Identify which cell holds the provided text, then report its (X, Y) central coordinate. 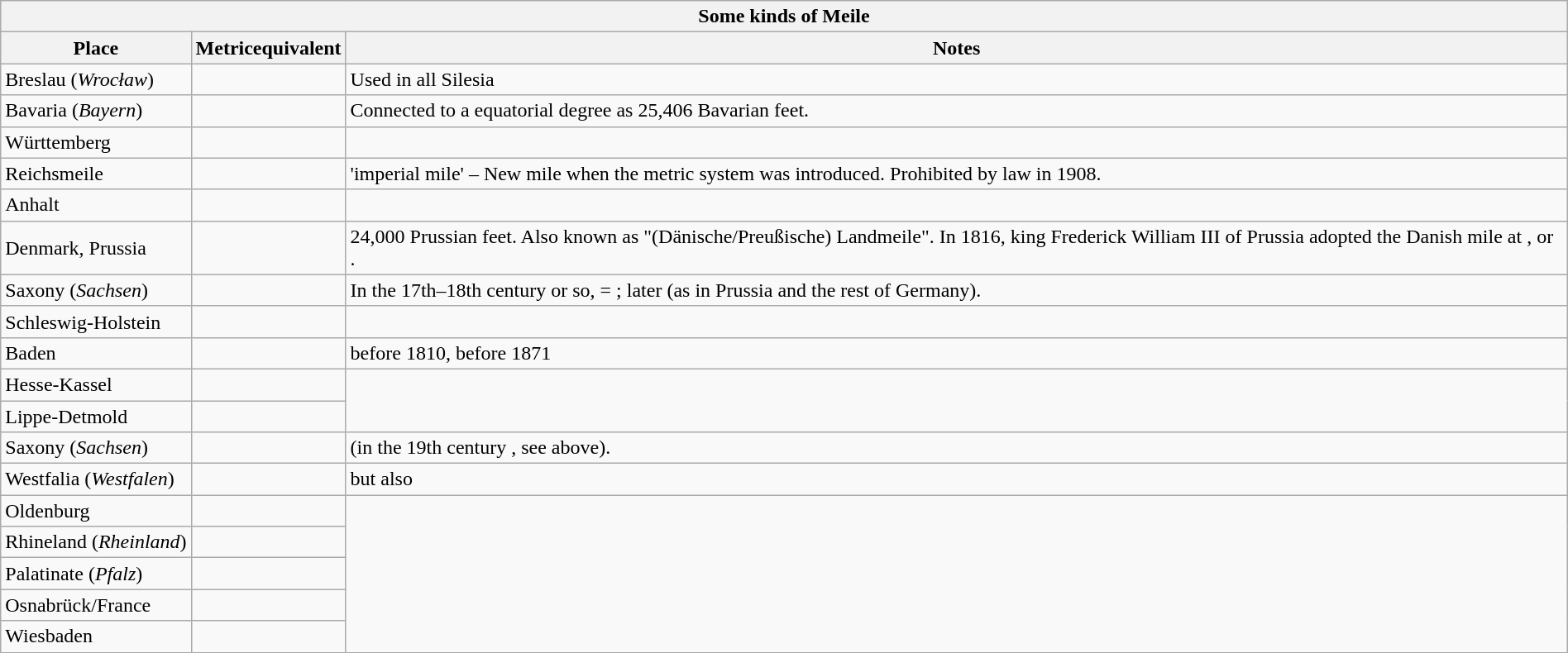
Used in all Silesia (956, 79)
Baden (96, 353)
Wiesbaden (96, 636)
Place (96, 48)
Metricequivalent (268, 48)
Westfalia (Westfalen) (96, 479)
Rhineland (Rheinland) (96, 542)
Some kinds of Meile (784, 17)
Oldenburg (96, 511)
Denmark, Prussia (96, 248)
before 1810, before 1871 (956, 353)
(in the 19th century , see above). (956, 448)
Hesse-Kassel (96, 384)
Anhalt (96, 205)
Osnabrück/France (96, 605)
Württemberg (96, 142)
Connected to a equatorial degree as 25,406 Bavarian feet. (956, 111)
Reichsmeile (96, 174)
Lippe-Detmold (96, 416)
Breslau (Wrocław) (96, 79)
Palatinate (Pfalz) (96, 574)
Notes (956, 48)
'imperial mile' – New mile when the metric system was introduced. Prohibited by law in 1908. (956, 174)
In the 17th–18th century or so, = ; later (as in Prussia and the rest of Germany). (956, 290)
Schleswig-Holstein (96, 322)
Bavaria (Bayern) (96, 111)
but also (956, 479)
